Return the [x, y] coordinate for the center point of the cell that contains the specified text.  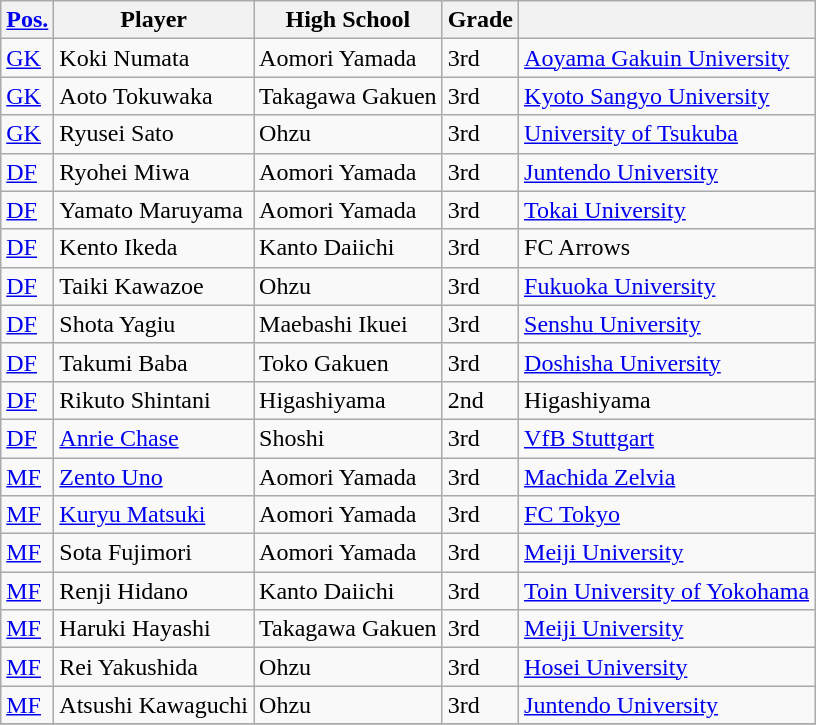
Taiki Kawazoe [154, 286]
Koki Numata [154, 58]
Toin University of Yokohama [667, 591]
Grade [480, 20]
Toko Gakuen [348, 362]
Ryohei Miwa [154, 172]
2nd [480, 400]
Kento Ikeda [154, 248]
University of Tsukuba [667, 134]
Haruki Hayashi [154, 629]
Shota Yagiu [154, 324]
Yamato Maruyama [154, 210]
Anrie Chase [154, 438]
Hosei University [667, 667]
Player [154, 20]
Renji Hidano [154, 591]
Shoshi [348, 438]
Maebashi Ikuei [348, 324]
Kuryu Matsuki [154, 515]
Machida Zelvia [667, 477]
FC Tokyo [667, 515]
Atsushi Kawaguchi [154, 705]
Tokai University [667, 210]
Fukuoka University [667, 286]
Aoto Tokuwaka [154, 96]
Aoyama Gakuin University [667, 58]
Takumi Baba [154, 362]
Rikuto Shintani [154, 400]
Rei Yakushida [154, 667]
VfB Stuttgart [667, 438]
Kyoto Sangyo University [667, 96]
Ryusei Sato [154, 134]
Sota Fujimori [154, 553]
Pos. [28, 20]
High School [348, 20]
Zento Uno [154, 477]
FC Arrows [667, 248]
Senshu University [667, 324]
Doshisha University [667, 362]
